Determine the [X, Y] coordinate at the center of the cell enclosing the given text.  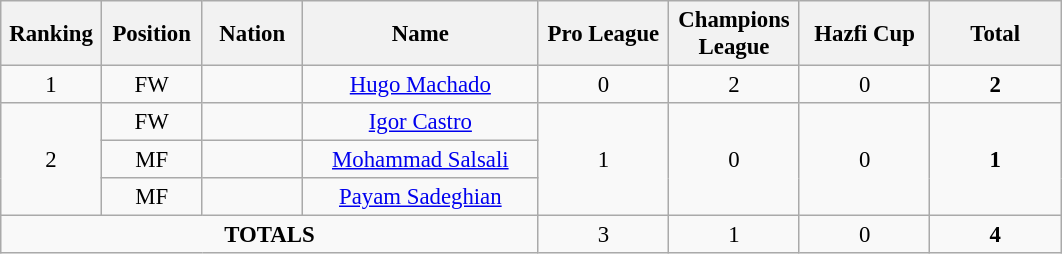
Position [152, 34]
Hugo Machado [421, 85]
3 [604, 235]
Ranking [52, 34]
Payam Sadeghian [421, 197]
Name [421, 34]
Mohammad Salsali [421, 160]
Nation [252, 34]
TOTALS [270, 235]
Champions League [734, 34]
Igor Castro [421, 122]
Pro League [604, 34]
Hazfi Cup [864, 34]
Total [996, 34]
4 [996, 235]
